Extract the (X, Y) coordinate from the center of the cell holding the provided text.  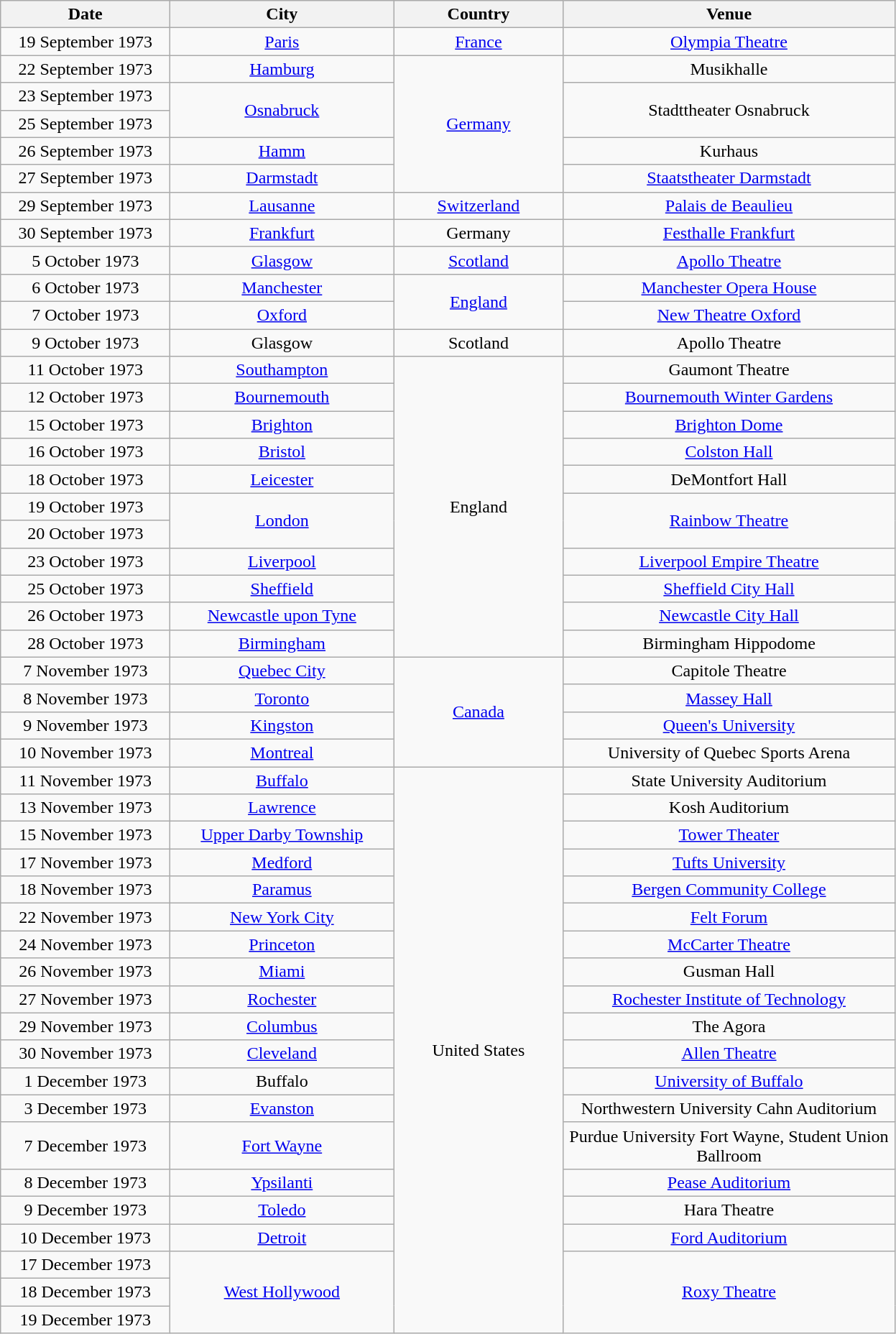
Felt Forum (729, 917)
Canada (479, 712)
Manchester (282, 287)
Massey Hall (729, 698)
Frankfurt (282, 233)
Paramus (282, 890)
Hara Theatre (729, 1210)
22 September 1973 (86, 69)
West Hollywood (282, 1292)
Allen Theatre (729, 1054)
18 November 1973 (86, 890)
Colston Hall (729, 452)
Bournemouth Winter Gardens (729, 397)
Pease Auditorium (729, 1182)
Medford (282, 862)
Liverpool Empire Theatre (729, 561)
Manchester Opera House (729, 287)
29 November 1973 (86, 1026)
8 December 1973 (86, 1182)
Ypsilanti (282, 1182)
26 November 1973 (86, 972)
Toledo (282, 1210)
Sheffield (282, 589)
Hamm (282, 151)
Country (479, 14)
Kingston (282, 725)
Montreal (282, 753)
Tufts University (729, 862)
Liverpool (282, 561)
16 October 1973 (86, 452)
Toronto (282, 698)
University of Buffalo (729, 1081)
Capitole Theatre (729, 671)
United States (479, 1049)
26 October 1973 (86, 616)
Kurhaus (729, 151)
DeMontfort Hall (729, 479)
Princeton (282, 944)
Upper Darby Township (282, 835)
25 September 1973 (86, 124)
Quebec City (282, 671)
7 October 1973 (86, 315)
15 November 1973 (86, 835)
Leicester (282, 479)
City (282, 14)
30 November 1973 (86, 1054)
Kosh Auditorium (729, 808)
Tower Theater (729, 835)
29 September 1973 (86, 206)
Detroit (282, 1237)
London (282, 520)
23 September 1973 (86, 96)
Birmingham (282, 643)
28 October 1973 (86, 643)
11 October 1973 (86, 370)
Southampton (282, 370)
Date (86, 14)
23 October 1973 (86, 561)
Columbus (282, 1026)
Roxy Theatre (729, 1292)
Sheffield City Hall (729, 589)
30 September 1973 (86, 233)
Queen's University (729, 725)
Bergen Community College (729, 890)
State University Auditorium (729, 780)
11 November 1973 (86, 780)
Olympia Theatre (729, 42)
Miami (282, 972)
19 October 1973 (86, 507)
25 October 1973 (86, 589)
Brighton Dome (729, 425)
McCarter Theatre (729, 944)
27 November 1973 (86, 999)
Purdue University Fort Wayne, Student Union Ballroom (729, 1146)
24 November 1973 (86, 944)
19 December 1973 (86, 1320)
26 September 1973 (86, 151)
8 November 1973 (86, 698)
18 December 1973 (86, 1292)
3 December 1973 (86, 1108)
Rochester (282, 999)
Hamburg (282, 69)
Osnabruck (282, 110)
Palais de Beaulieu (729, 206)
Paris (282, 42)
Northwestern University Cahn Auditorium (729, 1108)
5 October 1973 (86, 260)
Festhalle Frankfurt (729, 233)
Brighton (282, 425)
12 October 1973 (86, 397)
Cleveland (282, 1054)
Bristol (282, 452)
Stadttheater Osnabruck (729, 110)
Ford Auditorium (729, 1237)
10 November 1973 (86, 753)
7 December 1973 (86, 1146)
Fort Wayne (282, 1146)
Venue (729, 14)
Newcastle City Hall (729, 616)
Musikhalle (729, 69)
22 November 1973 (86, 917)
Darmstadt (282, 178)
New Theatre Oxford (729, 315)
17 November 1973 (86, 862)
Birmingham Hippodome (729, 643)
9 November 1973 (86, 725)
15 October 1973 (86, 425)
Rainbow Theatre (729, 520)
France (479, 42)
1 December 1973 (86, 1081)
27 September 1973 (86, 178)
9 December 1973 (86, 1210)
6 October 1973 (86, 287)
Newcastle upon Tyne (282, 616)
Gaumont Theatre (729, 370)
13 November 1973 (86, 808)
20 October 1973 (86, 534)
Staatstheater Darmstadt (729, 178)
17 December 1973 (86, 1265)
Lawrence (282, 808)
The Agora (729, 1026)
10 December 1973 (86, 1237)
7 November 1973 (86, 671)
Bournemouth (282, 397)
Gusman Hall (729, 972)
Oxford (282, 315)
9 October 1973 (86, 343)
Switzerland (479, 206)
19 September 1973 (86, 42)
Rochester Institute of Technology (729, 999)
Evanston (282, 1108)
University of Quebec Sports Arena (729, 753)
New York City (282, 917)
18 October 1973 (86, 479)
Lausanne (282, 206)
